Detect which cell encompasses the target text, then output its [X, Y] center coordinate. 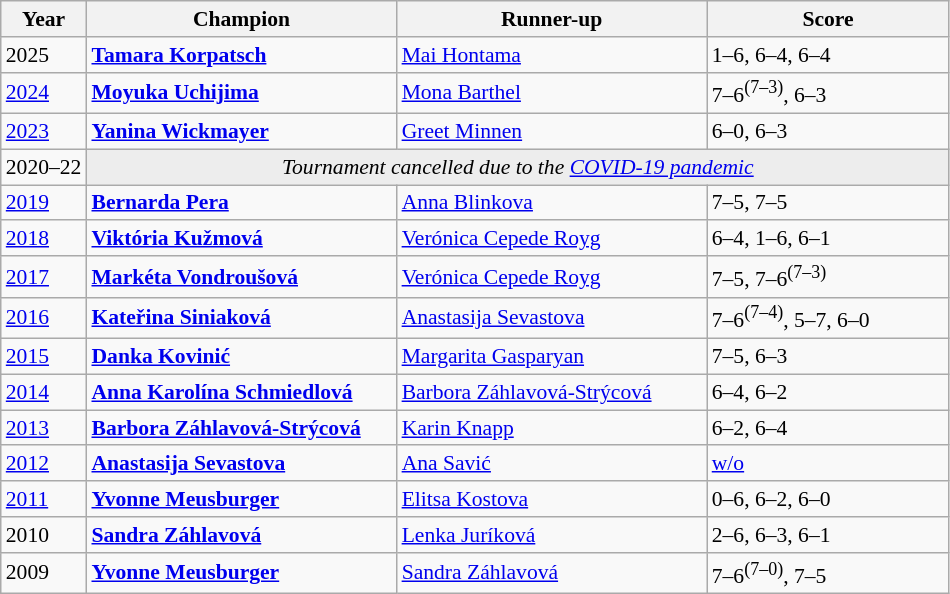
6–4, 1–6, 6–1 [828, 239]
Moyuka Uchijima [241, 92]
Markéta Vondroušová [241, 276]
Champion [241, 19]
Score [828, 19]
Ana Savić [552, 464]
Tamara Korpatsch [241, 55]
0–6, 6–2, 6–0 [828, 499]
7–5, 6–3 [828, 357]
Bernarda Pera [241, 203]
7–6(7–4), 5–7, 6–0 [828, 318]
6–4, 6–2 [828, 392]
Mai Hontama [552, 55]
7–5, 7–6(7–3) [828, 276]
2018 [44, 239]
2019 [44, 203]
Viktória Kužmová [241, 239]
2025 [44, 55]
2–6, 6–3, 6–1 [828, 535]
Mona Barthel [552, 92]
Kateřina Siniaková [241, 318]
Runner-up [552, 19]
2009 [44, 574]
2011 [44, 499]
2023 [44, 132]
7–6(7–0), 7–5 [828, 574]
2024 [44, 92]
2014 [44, 392]
2020–22 [44, 167]
w/o [828, 464]
Elitsa Kostova [552, 499]
2016 [44, 318]
6–0, 6–3 [828, 132]
Tournament cancelled due to the COVID-19 pandemic [518, 167]
7–5, 7–5 [828, 203]
Karin Knapp [552, 428]
Lenka Juríková [552, 535]
2017 [44, 276]
Greet Minnen [552, 132]
2010 [44, 535]
2013 [44, 428]
Anna Blinkova [552, 203]
2015 [44, 357]
Year [44, 19]
Yanina Wickmayer [241, 132]
7–6(7–3), 6–3 [828, 92]
6–2, 6–4 [828, 428]
Margarita Gasparyan [552, 357]
2012 [44, 464]
Anna Karolína Schmiedlová [241, 392]
Danka Kovinić [241, 357]
1–6, 6–4, 6–4 [828, 55]
